Provide the [X, Y] coordinate of the cell's center where the given text is located.  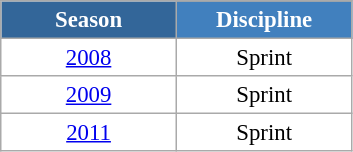
2011 [89, 133]
2008 [89, 58]
Season [89, 20]
Discipline [264, 20]
2009 [89, 95]
